Return the [X, Y] coordinate for the center point of the cell that contains the specified text.  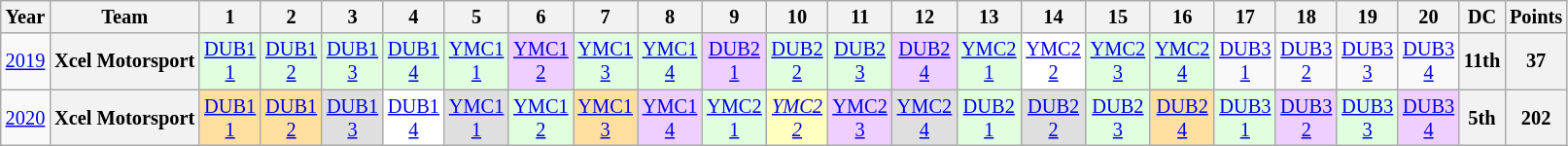
16 [1182, 17]
9 [734, 17]
8 [670, 17]
20 [1429, 17]
2019 [25, 61]
202 [1536, 118]
7 [606, 17]
Points [1536, 17]
3 [352, 17]
13 [989, 17]
1 [229, 17]
15 [1118, 17]
2 [292, 17]
11 [859, 17]
4 [414, 17]
5 [476, 17]
2020 [25, 118]
5th [1481, 118]
12 [924, 17]
Team [124, 17]
17 [1244, 17]
14 [1053, 17]
6 [540, 17]
19 [1367, 17]
37 [1536, 61]
18 [1307, 17]
DC [1481, 17]
11th [1481, 61]
10 [797, 17]
Year [25, 17]
